Return the (x, y) coordinate for the center point of the cell that contains the specified text.  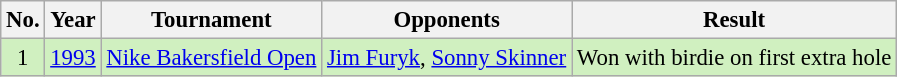
Won with birdie on first extra hole (734, 58)
Jim Furyk, Sonny Skinner (447, 58)
1993 (73, 58)
Year (73, 20)
1 (23, 58)
Nike Bakersfield Open (212, 58)
No. (23, 20)
Opponents (447, 20)
Tournament (212, 20)
Result (734, 20)
